Determine the (x, y) coordinate at the center of the cell enclosing the given text.  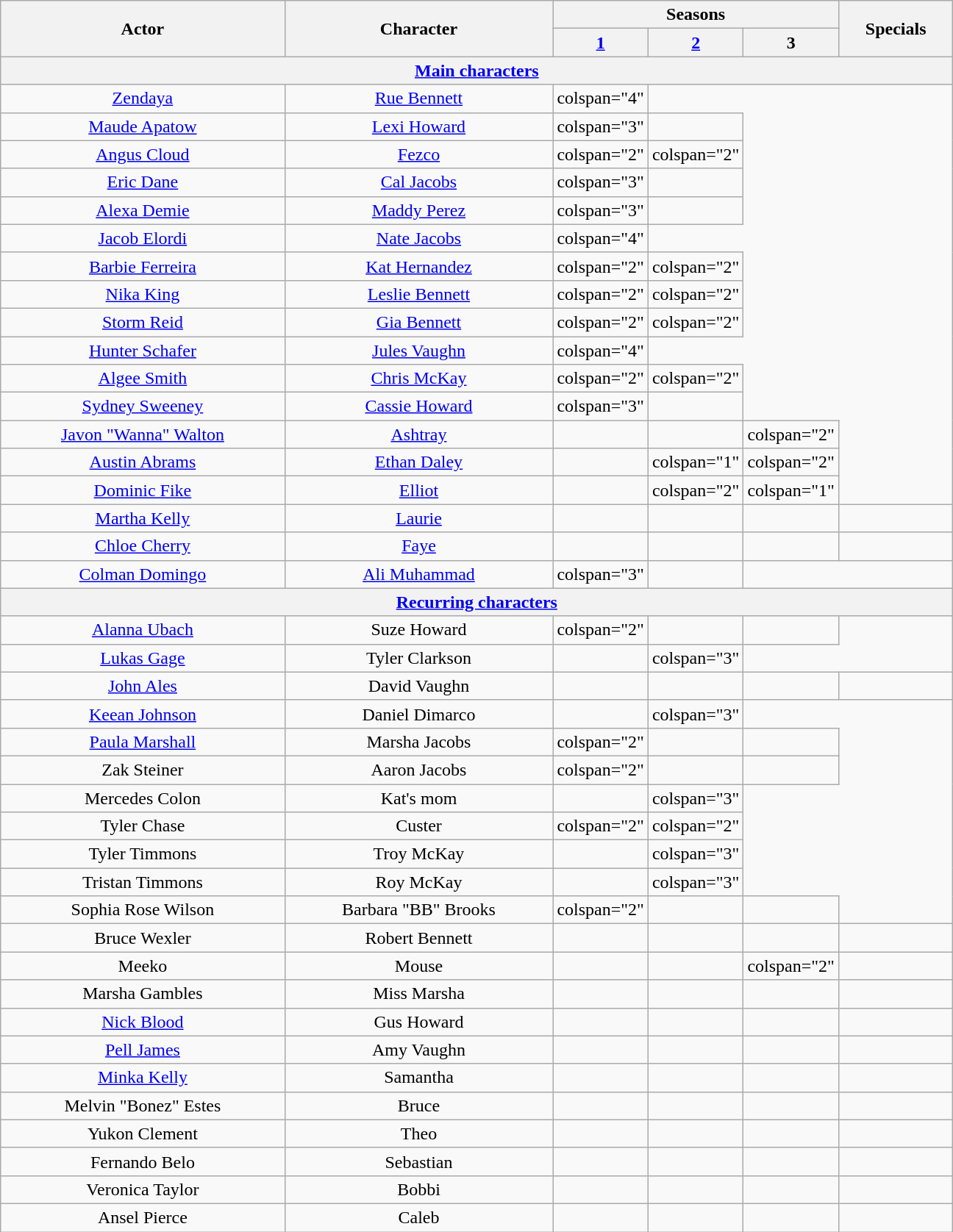
Tyler Timmons (143, 854)
Hunter Schafer (143, 351)
Samantha (419, 1078)
Cal Jacobs (419, 182)
Fernando Belo (143, 1161)
Paula Marshall (143, 742)
Alexa Demie (143, 210)
Chris McKay (419, 379)
Austin Abrams (143, 462)
1 (601, 43)
Nick Blood (143, 1022)
Leslie Bennett (419, 294)
Angus Cloud (143, 154)
Actor (143, 29)
Ashtray (419, 434)
Zak Steiner (143, 770)
Sebastian (419, 1161)
Yukon Clement (143, 1133)
Character (419, 29)
Custer (419, 826)
Mercedes Colon (143, 798)
Tyler Chase (143, 826)
Main characters (476, 71)
Colman Domingo (143, 574)
Javon "Wanna" Walton (143, 434)
Tristan Timmons (143, 882)
Bruce (419, 1106)
Eric Dane (143, 182)
Marsha Jacobs (419, 742)
Amy Vaughn (419, 1050)
Kat's mom (419, 798)
Gia Bennett (419, 322)
Barbara "BB" Brooks (419, 910)
Specials (896, 29)
Pell James (143, 1050)
Laurie (419, 518)
Theo (419, 1133)
Maddy Perez (419, 210)
Roy McKay (419, 882)
Martha Kelly (143, 518)
Recurring characters (476, 602)
Nate Jacobs (419, 238)
Kat Hernandez (419, 266)
Ali Muhammad (419, 574)
Gus Howard (419, 1022)
Chloe Cherry (143, 546)
Fezco (419, 154)
Miss Marsha (419, 994)
Rue Bennett (419, 99)
Maude Apatow (143, 126)
Barbie Ferreira (143, 266)
Dominic Fike (143, 490)
Veronica Taylor (143, 1189)
Seasons (696, 15)
Marsha Gambles (143, 994)
Sydney Sweeney (143, 407)
Meeko (143, 966)
Ansel Pierce (143, 1217)
Jules Vaughn (419, 351)
Alanna Ubach (143, 630)
Elliot (419, 490)
Jacob Elordi (143, 238)
3 (791, 43)
Faye (419, 546)
Storm Reid (143, 322)
Nika King (143, 294)
Suze Howard (419, 630)
Algee Smith (143, 379)
Robert Bennett (419, 938)
Troy McKay (419, 854)
Keean Johnson (143, 714)
David Vaughn (419, 686)
Daniel Dimarco (419, 714)
Bruce Wexler (143, 938)
John Ales (143, 686)
Zendaya (143, 99)
Ethan Daley (419, 462)
Caleb (419, 1217)
Sophia Rose Wilson (143, 910)
Mouse (419, 966)
Lexi Howard (419, 126)
Tyler Clarkson (419, 658)
Cassie Howard (419, 407)
Lukas Gage (143, 658)
Aaron Jacobs (419, 770)
Bobbi (419, 1189)
Minka Kelly (143, 1078)
Melvin "Bonez" Estes (143, 1106)
2 (696, 43)
